From the cell containing the given text, extract its center point as (X, Y) coordinate. 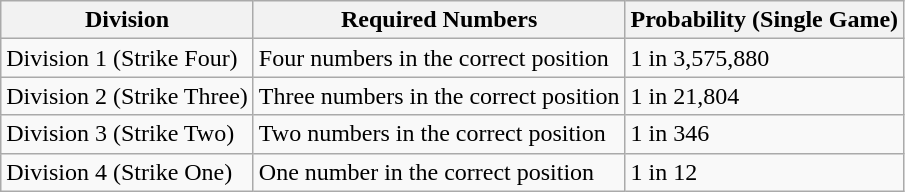
Two numbers in the correct position (439, 134)
Required Numbers (439, 20)
Division 4 (Strike One) (128, 172)
Division (128, 20)
Probability (Single Game) (764, 20)
1 in 12 (764, 172)
Division 2 (Strike Three) (128, 96)
1 in 21,804 (764, 96)
Three numbers in the correct position (439, 96)
Four numbers in the correct position (439, 58)
1 in 3,575,880 (764, 58)
1 in 346 (764, 134)
One number in the correct position (439, 172)
Division 3 (Strike Two) (128, 134)
Division 1 (Strike Four) (128, 58)
